Extract the [X, Y] coordinate from the center of the cell holding the provided text.  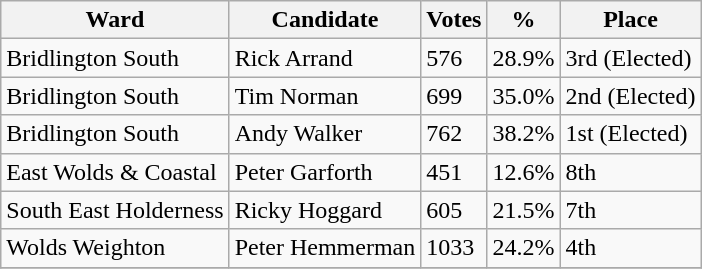
24.2% [524, 248]
Andy Walker [325, 134]
1033 [454, 248]
605 [454, 210]
762 [454, 134]
451 [454, 172]
Ward [115, 20]
Rick Arrand [325, 58]
Wolds Weighton [115, 248]
28.9% [524, 58]
7th [630, 210]
Peter Garforth [325, 172]
Candidate [325, 20]
3rd (Elected) [630, 58]
South East Holderness [115, 210]
699 [454, 96]
21.5% [524, 210]
Votes [454, 20]
2nd (Elected) [630, 96]
East Wolds & Coastal [115, 172]
38.2% [524, 134]
Tim Norman [325, 96]
8th [630, 172]
35.0% [524, 96]
Peter Hemmerman [325, 248]
Ricky Hoggard [325, 210]
4th [630, 248]
% [524, 20]
576 [454, 58]
12.6% [524, 172]
Place [630, 20]
1st (Elected) [630, 134]
